Locate the cell with the specified text and output its [X, Y] center coordinate. 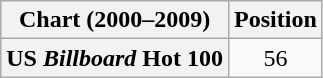
US Billboard Hot 100 [115, 58]
56 [276, 58]
Position [276, 20]
Chart (2000–2009) [115, 20]
